Detect which cell encompasses the target text, then output its (x, y) center coordinate. 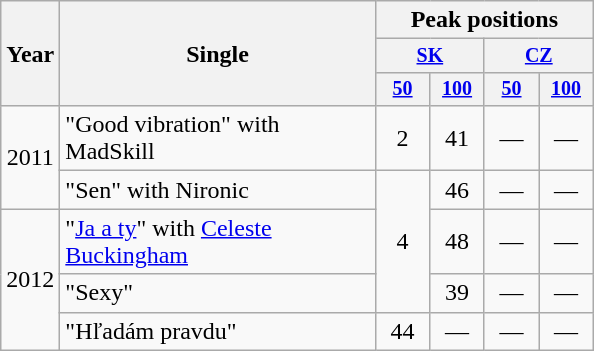
Peak positions (484, 20)
39 (457, 293)
"Hľadám pravdu" (218, 331)
"Good vibration" with MadSkill (218, 138)
48 (457, 242)
2011 (30, 158)
41 (457, 138)
"Sen" with Nironic (218, 190)
2 (402, 138)
44 (402, 331)
SK (430, 56)
"Ja a ty" with Celeste Buckingham (218, 242)
Year (30, 54)
4 (402, 242)
46 (457, 190)
2012 (30, 280)
CZ (538, 56)
"Sexy" (218, 293)
Single (218, 54)
